Extract the (x, y) coordinate from the center of the cell holding the provided text.  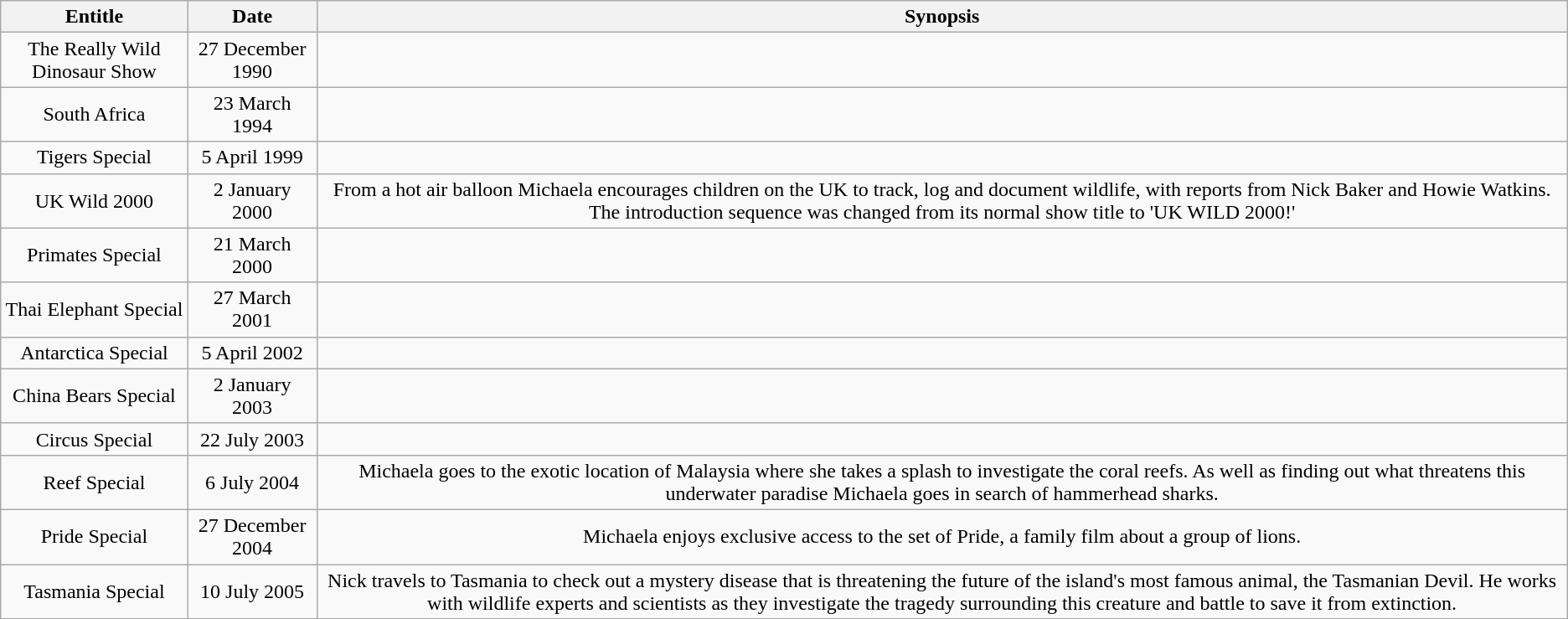
China Bears Special (94, 395)
2 January 2003 (252, 395)
Antarctica Special (94, 353)
27 December 1990 (252, 60)
27 December 2004 (252, 536)
10 July 2005 (252, 591)
Synopsis (941, 17)
23 March 1994 (252, 114)
6 July 2004 (252, 482)
Circus Special (94, 439)
Entitle (94, 17)
Primates Special (94, 255)
27 March 2001 (252, 310)
21 March 2000 (252, 255)
Date (252, 17)
2 January 2000 (252, 201)
Pride Special (94, 536)
The Really Wild Dinosaur Show (94, 60)
Thai Elephant Special (94, 310)
5 April 1999 (252, 157)
Tasmania Special (94, 591)
Tigers Special (94, 157)
Michaela enjoys exclusive access to the set of Pride, a family film about a group of lions. (941, 536)
UK Wild 2000 (94, 201)
5 April 2002 (252, 353)
22 July 2003 (252, 439)
South Africa (94, 114)
Reef Special (94, 482)
